Detect which cell encompasses the target text, then output its [X, Y] center coordinate. 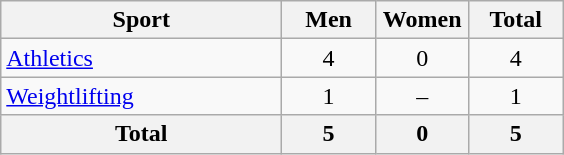
Weightlifting [142, 96]
– [422, 96]
Men [329, 20]
Athletics [142, 58]
Women [422, 20]
Sport [142, 20]
